Capture the cell that displays the provided text and extract its (X, Y) central coordinate. 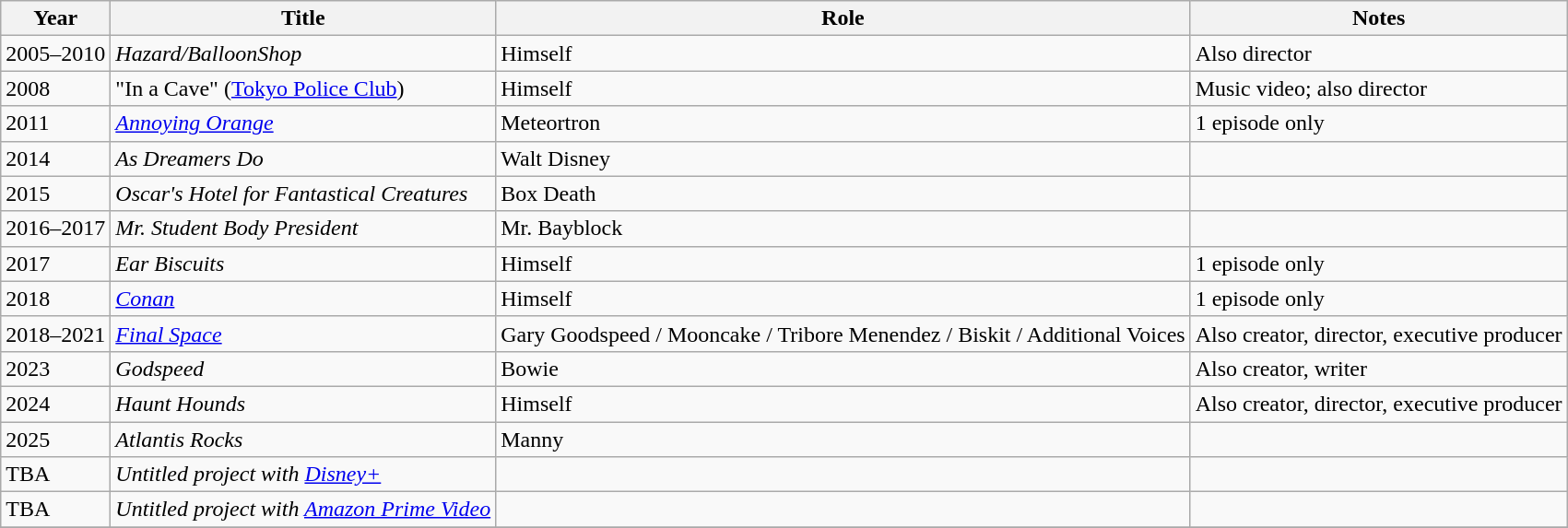
2023 (55, 369)
2018–2021 (55, 334)
2014 (55, 158)
Also creator, writer (1379, 369)
Annoying Orange (303, 123)
Year (55, 18)
"In a Cave" (Tokyo Police Club) (303, 88)
2005–2010 (55, 53)
As Dreamers Do (303, 158)
Walt Disney (843, 158)
Hazard/BalloonShop (303, 53)
Title (303, 18)
Box Death (843, 194)
Oscar's Hotel for Fantastical Creatures (303, 194)
2016–2017 (55, 229)
Gary Goodspeed / Mooncake / Tribore Menendez / Biskit / Additional Voices (843, 334)
Also director (1379, 53)
Meteortron (843, 123)
Mr. Bayblock (843, 229)
Final Space (303, 334)
Notes (1379, 18)
2018 (55, 299)
2011 (55, 123)
Atlantis Rocks (303, 440)
2025 (55, 440)
Untitled project with Disney+ (303, 475)
Role (843, 18)
2015 (55, 194)
Haunt Hounds (303, 404)
2008 (55, 88)
Mr. Student Body President (303, 229)
Godspeed (303, 369)
Manny (843, 440)
Music video; also director (1379, 88)
2017 (55, 264)
Ear Biscuits (303, 264)
Bowie (843, 369)
Untitled project with Amazon Prime Video (303, 510)
2024 (55, 404)
Conan (303, 299)
